Search for the cell housing the specified text and yield its [X, Y] center coordinate. 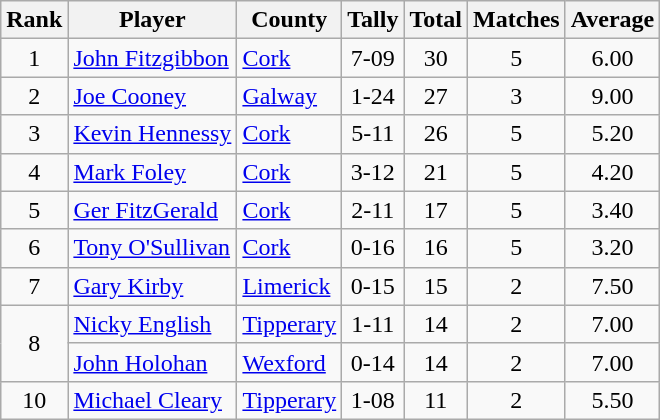
Total [436, 20]
0-15 [373, 286]
5.50 [612, 400]
11 [436, 400]
2-11 [373, 210]
17 [436, 210]
6.00 [612, 58]
3-12 [373, 172]
0-16 [373, 248]
1-08 [373, 400]
Galway [290, 96]
Ger FitzGerald [152, 210]
County [290, 20]
Gary Kirby [152, 286]
10 [34, 400]
3.20 [612, 248]
Tally [373, 20]
15 [436, 286]
Limerick [290, 286]
Joe Cooney [152, 96]
4.20 [612, 172]
Mark Foley [152, 172]
1-24 [373, 96]
21 [436, 172]
Nicky English [152, 324]
4 [34, 172]
3.40 [612, 210]
26 [436, 134]
6 [34, 248]
16 [436, 248]
Tony O'Sullivan [152, 248]
27 [436, 96]
Michael Cleary [152, 400]
Wexford [290, 362]
5.20 [612, 134]
Matches [516, 20]
7-09 [373, 58]
Player [152, 20]
0-14 [373, 362]
John Holohan [152, 362]
1 [34, 58]
7 [34, 286]
1-11 [373, 324]
8 [34, 343]
7.50 [612, 286]
John Fitzgibbon [152, 58]
Kevin Hennessy [152, 134]
30 [436, 58]
Rank [34, 20]
Average [612, 20]
5-11 [373, 134]
9.00 [612, 96]
